Detect which cell encompasses the target text, then output its (X, Y) center coordinate. 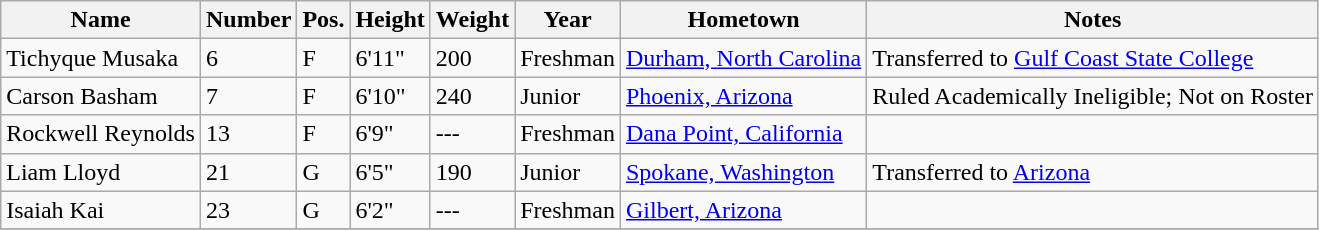
6'2" (390, 210)
Pos. (324, 20)
6'5" (390, 172)
Phoenix, Arizona (743, 96)
Hometown (743, 20)
Height (390, 20)
Durham, North Carolina (743, 58)
Ruled Academically Ineligible; Not on Roster (1093, 96)
Transferred to Gulf Coast State College (1093, 58)
Dana Point, California (743, 134)
13 (248, 134)
6'9" (390, 134)
6'11" (390, 58)
Notes (1093, 20)
Number (248, 20)
6 (248, 58)
Transferred to Arizona (1093, 172)
23 (248, 210)
Weight (472, 20)
Liam Lloyd (101, 172)
7 (248, 96)
200 (472, 58)
Isaiah Kai (101, 210)
6'10" (390, 96)
Year (568, 20)
21 (248, 172)
190 (472, 172)
Tichyque Musaka (101, 58)
240 (472, 96)
Rockwell Reynolds (101, 134)
Name (101, 20)
Spokane, Washington (743, 172)
Gilbert, Arizona (743, 210)
Carson Basham (101, 96)
